Return (x, y) of the center of cell containing provided text 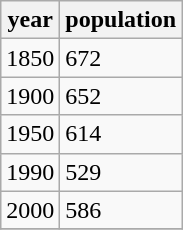
529 (121, 172)
1900 (30, 96)
1950 (30, 134)
652 (121, 96)
614 (121, 134)
586 (121, 210)
population (121, 20)
1850 (30, 58)
2000 (30, 210)
672 (121, 58)
year (30, 20)
1990 (30, 172)
